Output the [x, y] coordinate of the center of the cell containing the given text.  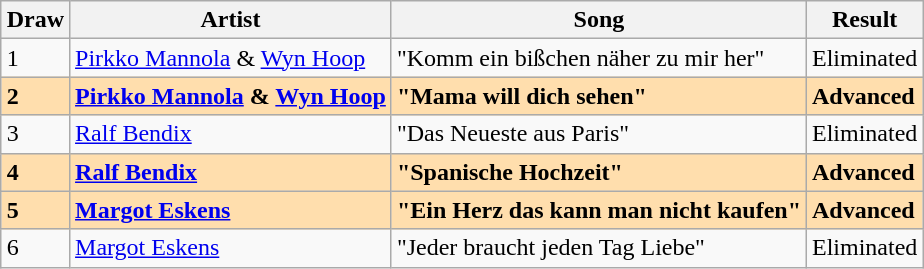
Draw [35, 20]
Result [864, 20]
4 [35, 172]
2 [35, 96]
Artist [231, 20]
"Ein Herz das kann man nicht kaufen" [598, 210]
3 [35, 134]
5 [35, 210]
"Komm ein bißchen näher zu mir her" [598, 58]
Song [598, 20]
6 [35, 248]
1 [35, 58]
"Jeder braucht jeden Tag Liebe" [598, 248]
"Mama will dich sehen" [598, 96]
"Das Neueste aus Paris" [598, 134]
"Spanische Hochzeit" [598, 172]
